For the text-containing cell, return its midpoint in [x, y] coordinate format. 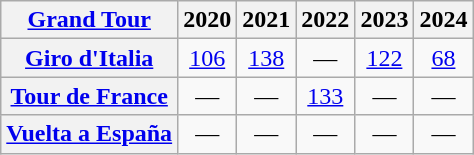
Vuelta a España [90, 134]
138 [266, 58]
133 [326, 96]
2023 [384, 20]
Giro d'Italia [90, 58]
68 [444, 58]
2020 [208, 20]
Tour de France [90, 96]
Grand Tour [90, 20]
2021 [266, 20]
106 [208, 58]
122 [384, 58]
2022 [326, 20]
2024 [444, 20]
